Capture the cell that displays the provided text and extract its (x, y) central coordinate. 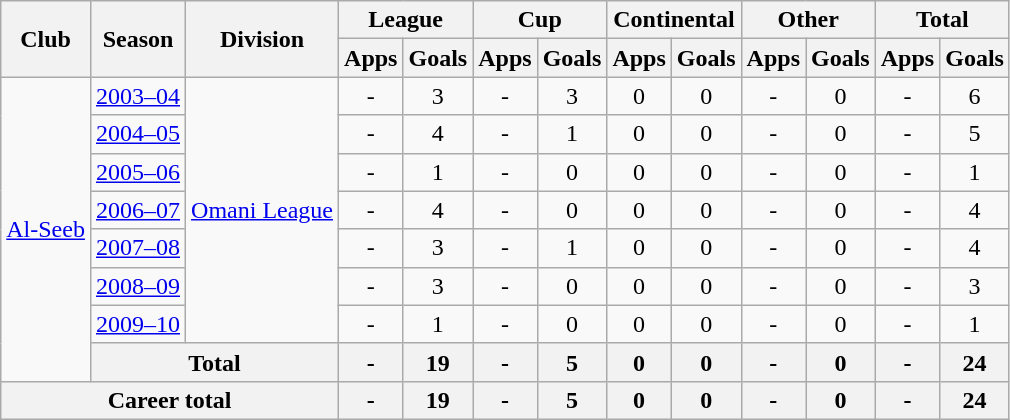
Continental (674, 20)
2006–07 (138, 210)
2008–09 (138, 286)
Career total (170, 400)
2007–08 (138, 248)
Division (262, 39)
Cup (540, 20)
Other (808, 20)
Season (138, 39)
2004–05 (138, 134)
Club (46, 39)
League (406, 20)
2005–06 (138, 172)
6 (975, 96)
Al-Seeb (46, 229)
Omani League (262, 210)
2009–10 (138, 324)
2003–04 (138, 96)
